Search for the cell housing the specified text and yield its [X, Y] center coordinate. 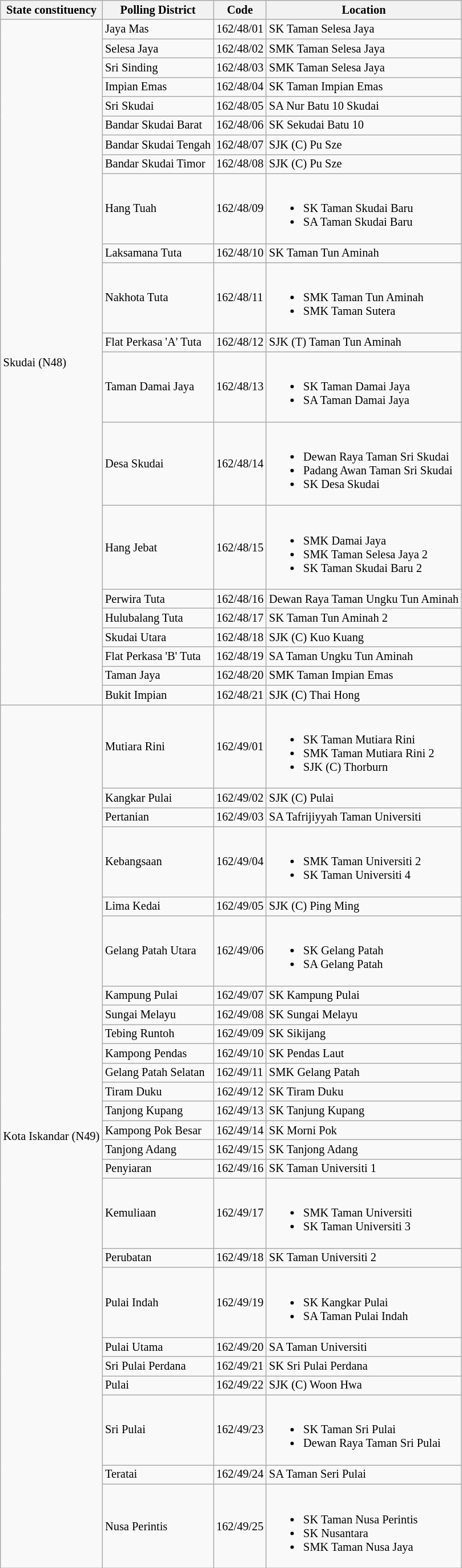
SK Taman Skudai BaruSA Taman Skudai Baru [363, 208]
SA Taman Seri Pulai [363, 1474]
Tanjong Kupang [158, 1111]
SK Sekudai Batu 10 [363, 125]
Mutiara Rini [158, 746]
SA Taman Universiti [363, 1347]
162/48/01 [240, 29]
SK Taman Nusa PerintisSK NusantaraSMK Taman Nusa Jaya [363, 1526]
Kebangsaan [158, 861]
State constituency [51, 10]
Dewan Raya Taman Sri SkudaiPadang Awan Taman Sri SkudaiSK Desa Skudai [363, 463]
162/49/13 [240, 1111]
Bukit Impian [158, 695]
162/49/23 [240, 1430]
SK Taman Mutiara RiniSMK Taman Mutiara Rini 2SJK (C) Thorburn [363, 746]
Kampong Pok Besar [158, 1130]
SK Tanjung Kupang [363, 1111]
162/49/17 [240, 1213]
SK Taman Damai JayaSA Taman Damai Jaya [363, 386]
Kangkar Pulai [158, 798]
Gelang Patah Selatan [158, 1073]
SMK Damai JayaSMK Taman Selesa Jaya 2SK Taman Skudai Baru 2 [363, 547]
SK Taman Universiti 2 [363, 1258]
162/48/03 [240, 67]
SK Gelang PatahSA Gelang Patah [363, 951]
Taman Damai Jaya [158, 386]
Location [363, 10]
Perubatan [158, 1258]
162/48/17 [240, 618]
Sungai Melayu [158, 1015]
Hulubalang Tuta [158, 618]
162/48/08 [240, 164]
SMK Gelang Patah [363, 1073]
162/49/14 [240, 1130]
SK Sungai Melayu [363, 1015]
Code [240, 10]
162/49/09 [240, 1034]
Sri Skudai [158, 106]
Tebing Runtoh [158, 1034]
162/49/15 [240, 1149]
162/48/11 [240, 297]
SJK (C) Kuo Kuang [363, 637]
Skudai Utara [158, 637]
SK Taman Tun Aminah 2 [363, 618]
162/48/16 [240, 599]
162/48/07 [240, 145]
SJK (C) Pulai [363, 798]
Gelang Patah Utara [158, 951]
Taman Jaya [158, 675]
162/48/10 [240, 253]
162/49/24 [240, 1474]
Tanjong Adang [158, 1149]
162/48/15 [240, 547]
Flat Perkasa 'A' Tuta [158, 342]
162/49/10 [240, 1053]
Bandar Skudai Barat [158, 125]
Dewan Raya Taman Ungku Tun Aminah [363, 599]
SK Tiram Duku [363, 1091]
162/49/06 [240, 951]
SK Tanjong Adang [363, 1149]
Lima Kedai [158, 906]
162/48/12 [240, 342]
162/48/21 [240, 695]
SJK (T) Taman Tun Aminah [363, 342]
162/49/03 [240, 817]
162/49/25 [240, 1526]
SA Nur Batu 10 Skudai [363, 106]
162/49/16 [240, 1169]
Skudai (N48) [51, 362]
Flat Perkasa 'B' Tuta [158, 657]
Desa Skudai [158, 463]
Pertanian [158, 817]
Sri Sinding [158, 67]
Kampong Pendas [158, 1053]
162/49/11 [240, 1073]
162/48/13 [240, 386]
Nakhota Tuta [158, 297]
Bandar Skudai Tengah [158, 145]
162/48/09 [240, 208]
Nusa Perintis [158, 1526]
Teratai [158, 1474]
162/49/08 [240, 1015]
SK Sri Pulai Perdana [363, 1366]
Bandar Skudai Timor [158, 164]
Kota Iskandar (N49) [51, 1136]
Pulai Utama [158, 1347]
162/48/20 [240, 675]
Sri Pulai Perdana [158, 1366]
Impian Emas [158, 87]
SMK Taman UniversitiSK Taman Universiti 3 [363, 1213]
162/49/05 [240, 906]
162/49/02 [240, 798]
Jaya Mas [158, 29]
SK Kangkar PulaiSA Taman Pulai Indah [363, 1302]
162/49/19 [240, 1302]
SK Kampung Pulai [363, 995]
162/48/05 [240, 106]
Pulai Indah [158, 1302]
SK Pendas Laut [363, 1053]
162/49/07 [240, 995]
SMK Taman Impian Emas [363, 675]
Selesa Jaya [158, 49]
162/49/12 [240, 1091]
SA Taman Ungku Tun Aminah [363, 657]
Hang Tuah [158, 208]
Kampung Pulai [158, 995]
Tiram Duku [158, 1091]
SMK Taman Universiti 2SK Taman Universiti 4 [363, 861]
162/48/04 [240, 87]
SK Taman Universiti 1 [363, 1169]
SK Sikijang [363, 1034]
Penyiaran [158, 1169]
Kemuliaan [158, 1213]
SJK (C) Woon Hwa [363, 1385]
SK Morni Pok [363, 1130]
162/49/20 [240, 1347]
162/48/02 [240, 49]
162/49/01 [240, 746]
162/48/18 [240, 637]
Perwira Tuta [158, 599]
162/49/22 [240, 1385]
SJK (C) Ping Ming [363, 906]
SA Tafrijiyyah Taman Universiti [363, 817]
SK Taman Tun Aminah [363, 253]
Pulai [158, 1385]
Sri Pulai [158, 1430]
162/48/14 [240, 463]
SK Taman Selesa Jaya [363, 29]
SK Taman Impian Emas [363, 87]
162/49/21 [240, 1366]
162/48/06 [240, 125]
162/49/04 [240, 861]
162/48/19 [240, 657]
162/49/18 [240, 1258]
Polling District [158, 10]
SJK (C) Thai Hong [363, 695]
SMK Taman Tun AminahSMK Taman Sutera [363, 297]
Laksamana Tuta [158, 253]
Hang Jebat [158, 547]
SK Taman Sri PulaiDewan Raya Taman Sri Pulai [363, 1430]
